For the text-containing cell, return its midpoint in (X, Y) coordinate format. 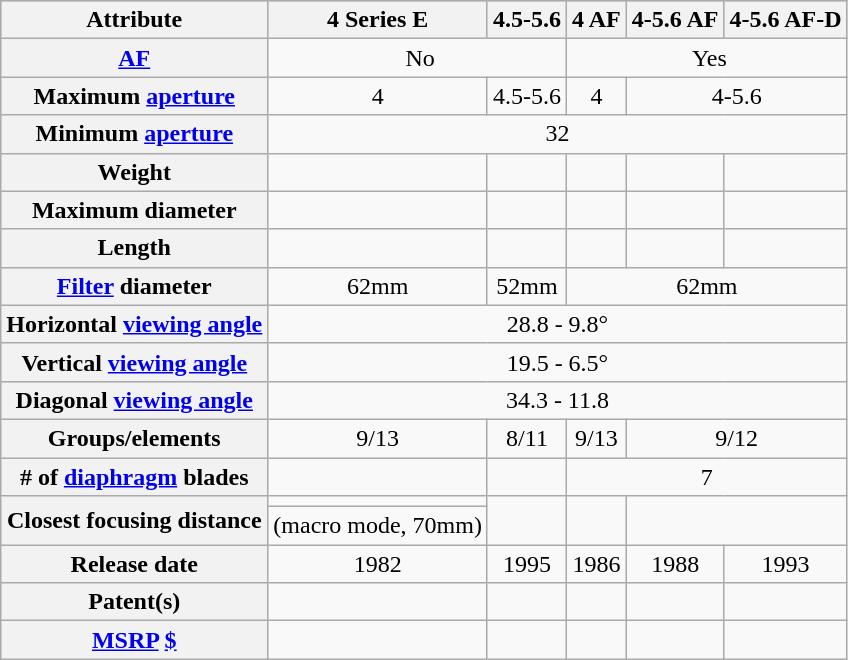
52mm (526, 286)
4-5.6 AF (675, 20)
Attribute (134, 20)
MSRP $ (134, 640)
Minimum aperture (134, 134)
Release date (134, 564)
1982 (378, 564)
(macro mode, 70mm) (378, 526)
Closest focusing distance (134, 520)
32 (558, 134)
Weight (134, 172)
19.5 - 6.5° (558, 362)
1993 (786, 564)
9/12 (736, 438)
Length (134, 248)
4 Series E (378, 20)
Groups/elements (134, 438)
Vertical viewing angle (134, 362)
1986 (597, 564)
Yes (708, 58)
# of diaphragm blades (134, 477)
Diagonal viewing angle (134, 400)
4 AF (597, 20)
34.3 - 11.8 (558, 400)
Horizontal viewing angle (134, 324)
AF (134, 58)
1995 (526, 564)
Patent(s) (134, 602)
Filter diameter (134, 286)
4-5.6 AF-D (786, 20)
1988 (675, 564)
4-5.6 (736, 96)
28.8 - 9.8° (558, 324)
7 (708, 477)
8/11 (526, 438)
No (418, 58)
Maximum aperture (134, 96)
Maximum diameter (134, 210)
